Return the (X, Y) coordinate for the center point of the cell that contains the specified text.  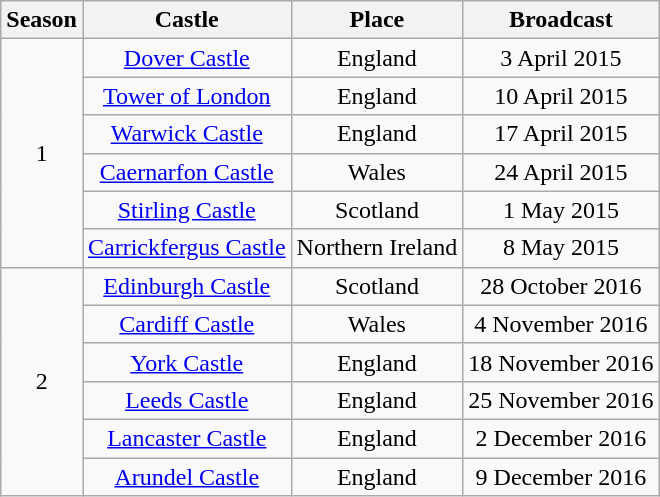
25 November 2016 (561, 400)
28 October 2016 (561, 286)
1 (42, 153)
Warwick Castle (186, 134)
Stirling Castle (186, 210)
Place (377, 20)
9 December 2016 (561, 477)
Broadcast (561, 20)
2 December 2016 (561, 438)
Lancaster Castle (186, 438)
Dover Castle (186, 58)
4 November 2016 (561, 324)
Cardiff Castle (186, 324)
17 April 2015 (561, 134)
Carrickfergus Castle (186, 248)
1 May 2015 (561, 210)
18 November 2016 (561, 362)
Northern Ireland (377, 248)
24 April 2015 (561, 172)
Leeds Castle (186, 400)
Castle (186, 20)
Caernarfon Castle (186, 172)
Season (42, 20)
2 (42, 381)
Edinburgh Castle (186, 286)
York Castle (186, 362)
3 April 2015 (561, 58)
Tower of London (186, 96)
8 May 2015 (561, 248)
Arundel Castle (186, 477)
10 April 2015 (561, 96)
